Extract the (X, Y) coordinate from the center of the cell holding the provided text.  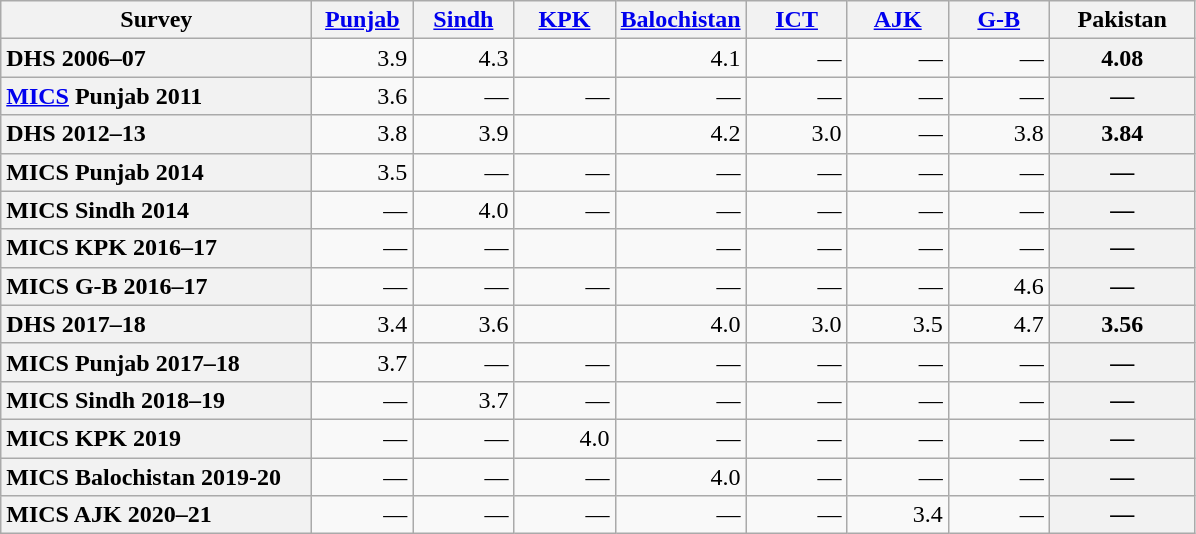
AJK (898, 20)
DHS 2017–18 (156, 324)
4.2 (680, 134)
4.6 (998, 286)
MICS Sindh 2014 (156, 210)
3.84 (1122, 134)
KPK (564, 20)
DHS 2006–07 (156, 58)
4.1 (680, 58)
Pakistan (1122, 20)
MICS Punjab 2014 (156, 172)
MICS Balochistan 2019-20 (156, 477)
MICS Punjab 2017–18 (156, 362)
G-B (998, 20)
Punjab (362, 20)
MICS G-B 2016–17 (156, 286)
Balochistan (680, 20)
ICT (796, 20)
3.56 (1122, 324)
MICS Sindh 2018–19 (156, 400)
MICS Punjab 2011 (156, 96)
MICS KPK 2016–17 (156, 248)
Survey (156, 20)
Sindh (464, 20)
4.08 (1122, 58)
4.3 (464, 58)
4.7 (998, 324)
MICS KPK 2019 (156, 438)
DHS 2012–13 (156, 134)
MICS AJK 2020–21 (156, 515)
